From the cell containing the given text, extract its center point as [X, Y] coordinate. 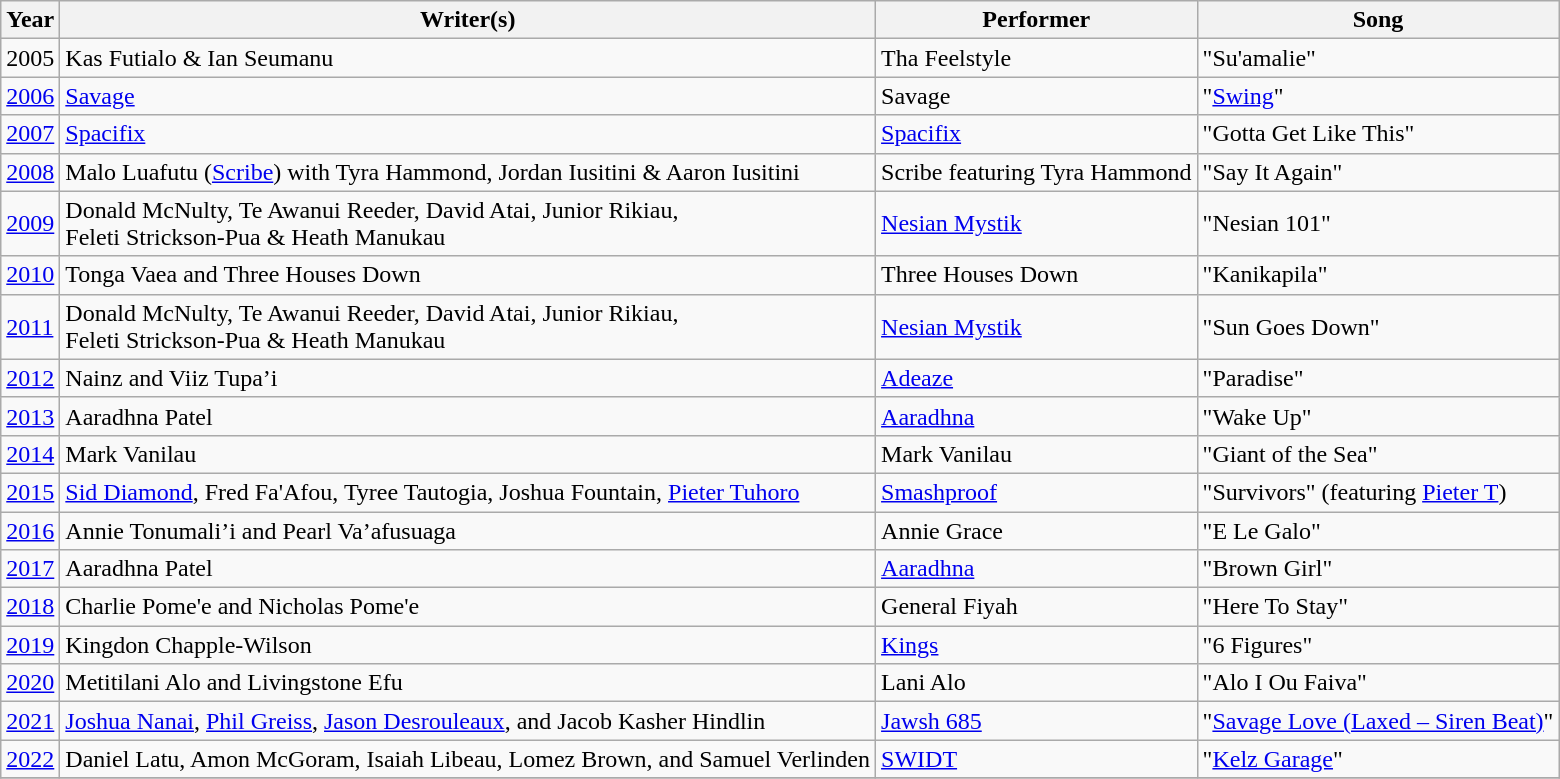
Lani Alo [1037, 683]
"Nesian 101" [1378, 224]
2022 [30, 759]
Daniel Latu, Amon McGoram, Isaiah Libeau, Lomez Brown, and Samuel Verlinden [468, 759]
2012 [30, 378]
Year [30, 20]
"Survivors" (featuring Pieter T) [1378, 492]
"6 Figures" [1378, 645]
"Giant of the Sea" [1378, 454]
Smashproof [1037, 492]
"Kelz Garage" [1378, 759]
Jawsh 685 [1037, 721]
Joshua Nanai, Phil Greiss, Jason Desrouleaux, and Jacob Kasher Hindlin [468, 721]
Annie Tonumali’i and Pearl Va’afusuaga [468, 531]
Malo Luafutu (Scribe) with Tyra Hammond, Jordan Iusitini & Aaron Iusitini [468, 172]
2007 [30, 134]
2014 [30, 454]
Writer(s) [468, 20]
Scribe featuring Tyra Hammond [1037, 172]
2019 [30, 645]
2010 [30, 275]
"Sun Goes Down" [1378, 326]
2009 [30, 224]
"Swing" [1378, 96]
2013 [30, 416]
Charlie Pome'e and Nicholas Pome'e [468, 607]
General Fiyah [1037, 607]
2008 [30, 172]
Kings [1037, 645]
Adeaze [1037, 378]
"Here To Stay" [1378, 607]
2011 [30, 326]
2005 [30, 58]
Nainz and Viiz Tupa’i [468, 378]
"Wake Up" [1378, 416]
2015 [30, 492]
2021 [30, 721]
2016 [30, 531]
Song [1378, 20]
"Gotta Get Like This" [1378, 134]
"Su'amalie" [1378, 58]
Sid Diamond, Fred Fa'Afou, Tyree Tautogia, Joshua Fountain, Pieter Tuhoro [468, 492]
2017 [30, 569]
"Alo I Ou Faiva" [1378, 683]
Tonga Vaea and Three Houses Down [468, 275]
"Paradise" [1378, 378]
Metitilani Alo and Livingstone Efu [468, 683]
Kas Futialo & Ian Seumanu [468, 58]
SWIDT [1037, 759]
"E Le Galo" [1378, 531]
2006 [30, 96]
2018 [30, 607]
Kingdon Chapple-Wilson [468, 645]
Three Houses Down [1037, 275]
"Savage Love (Laxed – Siren Beat)" [1378, 721]
"Say It Again" [1378, 172]
Tha Feelstyle [1037, 58]
Performer [1037, 20]
Annie Grace [1037, 531]
2020 [30, 683]
"Kanikapila" [1378, 275]
"Brown Girl" [1378, 569]
